Extract the [x, y] coordinate from the center of the cell holding the provided text.  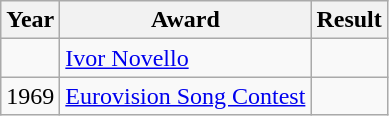
Year [30, 20]
Eurovision Song Contest [186, 96]
Ivor Novello [186, 58]
Award [186, 20]
1969 [30, 96]
Result [349, 20]
